Scan for the cell matching the given text and deliver its (x, y) coordinate at center. 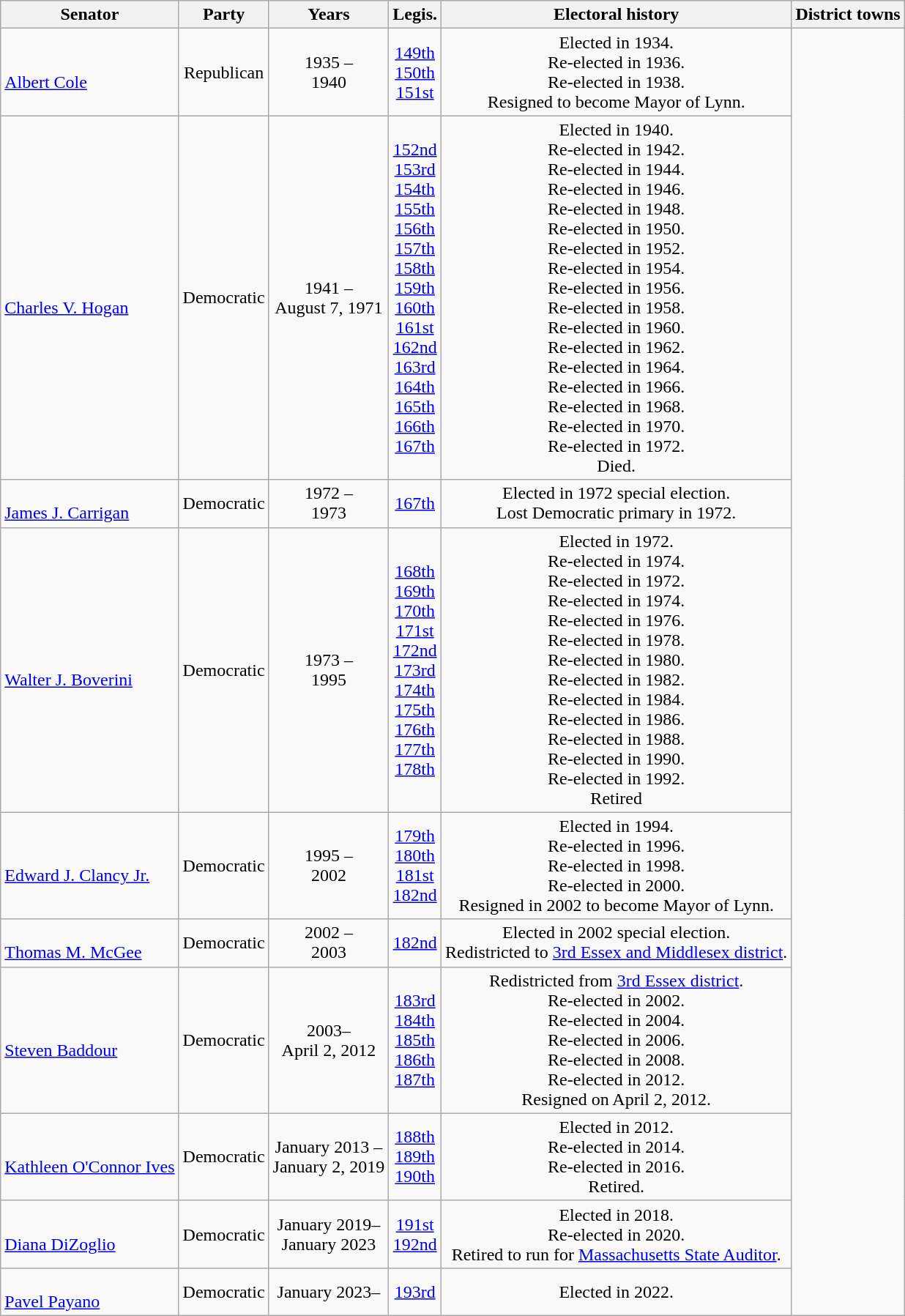
Electoral history (617, 15)
183rd184th185th186th187th (415, 1040)
Elected in 1972 special election.Lost Democratic primary in 1972. (617, 504)
Kathleen O'Connor Ives (89, 1157)
Elected in 2012.Re-elected in 2014.Re-elected in 2016.Retired. (617, 1157)
Elected in 2022. (617, 1292)
179th180th181st182nd (415, 866)
149th150th151st (415, 72)
Elected in 2018.Re-elected in 2020.Retired to run for Massachusetts State Auditor. (617, 1234)
Elected in 2002 special election.Redistricted to 3rd Essex and Middlesex district. (617, 943)
167th (415, 504)
1935 –1940 (329, 72)
Charles V. Hogan (89, 297)
191st192nd (415, 1234)
152nd153rd154th155th156th157th158th159th160th161st162nd163rd164th165th166th167th (415, 297)
Diana DiZoglio (89, 1234)
January 2023– (329, 1292)
1972 –1973 (329, 504)
168th169th170th171st172nd173rd174th175th176th177th178th (415, 669)
Legis. (415, 15)
1941 –August 7, 1971 (329, 297)
1995 –2002 (329, 866)
188th189th190th (415, 1157)
193rd (415, 1292)
Steven Baddour (89, 1040)
1973 –1995 (329, 669)
Elected in 1934.Re-elected in 1936.Re-elected in 1938.Resigned to become Mayor of Lynn. (617, 72)
2003–April 2, 2012 (329, 1040)
Pavel Payano (89, 1292)
Years (329, 15)
Elected in 1994.Re-elected in 1996.Re-elected in 1998.Re-elected in 2000.Resigned in 2002 to become Mayor of Lynn. (617, 866)
Walter J. Boverini (89, 669)
2002 –2003 (329, 943)
Republican (224, 72)
January 2019–January 2023 (329, 1234)
Albert Cole (89, 72)
Edward J. Clancy Jr. (89, 866)
Senator (89, 15)
District towns (848, 15)
Party (224, 15)
January 2013 –January 2, 2019 (329, 1157)
182nd (415, 943)
James J. Carrigan (89, 504)
Thomas M. McGee (89, 943)
